Locate the cell with the specified text and output its [X, Y] center coordinate. 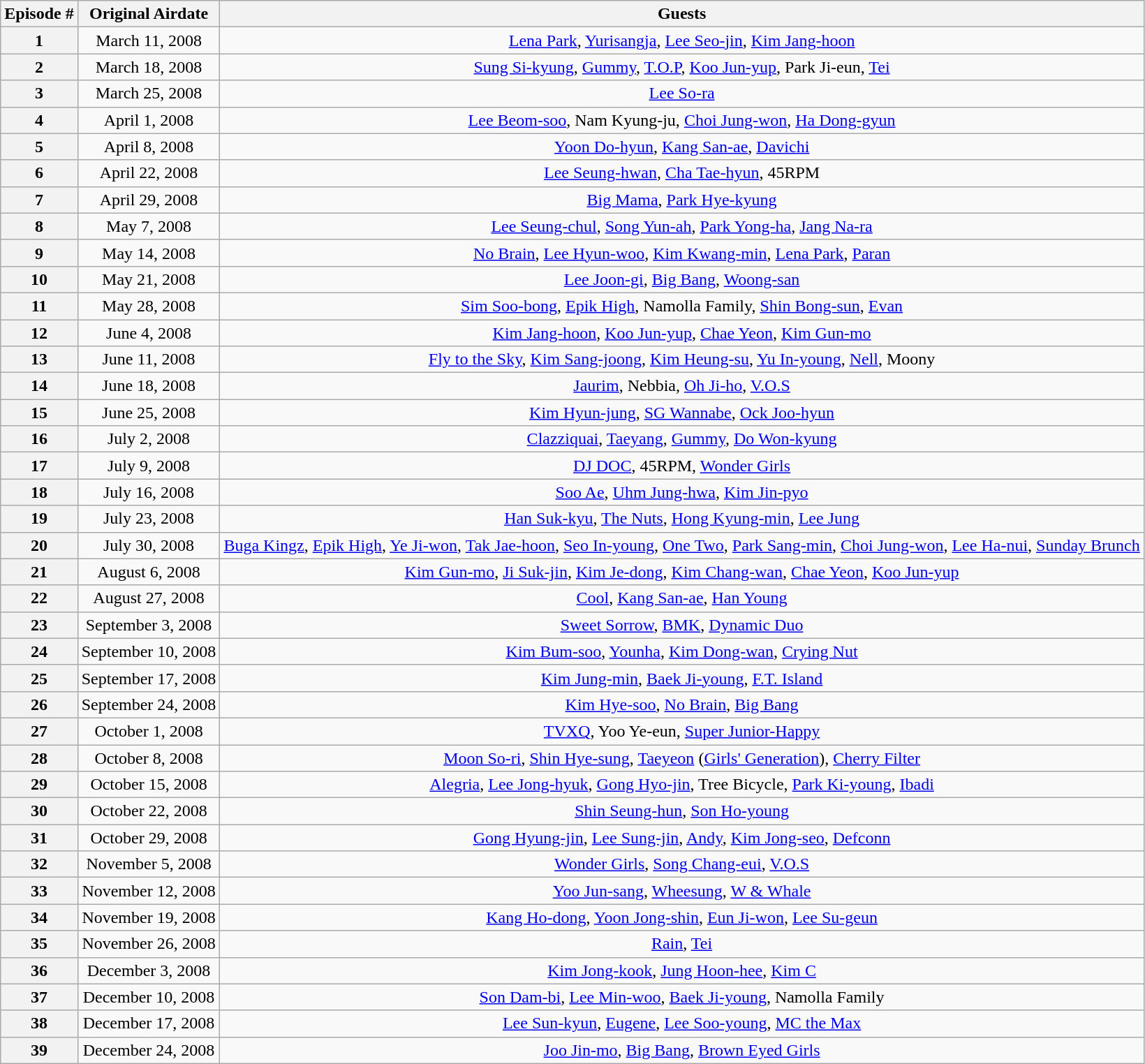
November 26, 2008 [149, 944]
1 [39, 40]
April 22, 2008 [149, 173]
Kim Jung-min, Baek Ji-young, F.T. Island [681, 678]
No Brain, Lee Hyun-woo, Kim Kwang-min, Lena Park, Paran [681, 253]
November 19, 2008 [149, 917]
4 [39, 120]
16 [39, 439]
June 18, 2008 [149, 386]
Kim Hye-soo, No Brain, Big Bang [681, 704]
25 [39, 678]
April 8, 2008 [149, 147]
Guests [681, 14]
Gong Hyung-jin, Lee Sung-jin, Andy, Kim Jong-seo, Defconn [681, 838]
September 24, 2008 [149, 704]
Lee Beom-soo, Nam Kyung-ju, Choi Jung-won, Ha Dong-gyun [681, 120]
Lee Seung-chul, Song Yun-ah, Park Yong-ha, Jang Na-ra [681, 226]
Lena Park, Yurisangja, Lee Seo-jin, Kim Jang-hoon [681, 40]
May 14, 2008 [149, 253]
Fly to the Sky, Kim Sang-joong, Kim Heung-su, Yu In-young, Nell, Moony [681, 360]
November 12, 2008 [149, 891]
8 [39, 226]
October 1, 2008 [149, 731]
July 23, 2008 [149, 519]
15 [39, 413]
13 [39, 360]
Cool, Kang San-ae, Han Young [681, 598]
November 5, 2008 [149, 864]
December 17, 2008 [149, 1024]
DJ DOC, 45RPM, Wonder Girls [681, 466]
March 11, 2008 [149, 40]
26 [39, 704]
24 [39, 651]
Moon So-ri, Shin Hye-sung, Taeyeon (Girls' Generation), Cherry Filter [681, 758]
12 [39, 333]
Big Mama, Park Hye-kyung [681, 200]
37 [39, 997]
December 10, 2008 [149, 997]
Lee Joon-gi, Big Bang, Woong-san [681, 279]
19 [39, 519]
May 7, 2008 [149, 226]
Kang Ho-dong, Yoon Jong-shin, Eun Ji-won, Lee Su-geun [681, 917]
October 8, 2008 [149, 758]
June 11, 2008 [149, 360]
Yoon Do-hyun, Kang San-ae, Davichi [681, 147]
29 [39, 785]
22 [39, 598]
Sung Si-kyung, Gummy, T.O.P, Koo Jun-yup, Park Ji-eun, Tei [681, 67]
September 3, 2008 [149, 625]
9 [39, 253]
18 [39, 492]
Original Airdate [149, 14]
31 [39, 838]
Lee Seung-hwan, Cha Tae-hyun, 45RPM [681, 173]
Clazziquai, Taeyang, Gummy, Do Won-kyung [681, 439]
11 [39, 306]
July 9, 2008 [149, 466]
17 [39, 466]
Jaurim, Nebbia, Oh Ji-ho, V.O.S [681, 386]
5 [39, 147]
Wonder Girls, Song Chang-eui, V.O.S [681, 864]
March 25, 2008 [149, 94]
Soo Ae, Uhm Jung-hwa, Kim Jin-pyo [681, 492]
6 [39, 173]
April 1, 2008 [149, 120]
July 2, 2008 [149, 439]
36 [39, 970]
23 [39, 625]
35 [39, 944]
Kim Gun-mo, Ji Suk-jin, Kim Je-dong, Kim Chang-wan, Chae Yeon, Koo Jun-yup [681, 572]
34 [39, 917]
Joo Jin-mo, Big Bang, Brown Eyed Girls [681, 1050]
2 [39, 67]
39 [39, 1050]
33 [39, 891]
September 10, 2008 [149, 651]
September 17, 2008 [149, 678]
10 [39, 279]
December 24, 2008 [149, 1050]
20 [39, 545]
14 [39, 386]
32 [39, 864]
7 [39, 200]
May 28, 2008 [149, 306]
Han Suk-kyu, The Nuts, Hong Kyung-min, Lee Jung [681, 519]
Sweet Sorrow, BMK, Dynamic Duo [681, 625]
Son Dam-bi, Lee Min-woo, Baek Ji-young, Namolla Family [681, 997]
October 15, 2008 [149, 785]
March 18, 2008 [149, 67]
June 25, 2008 [149, 413]
21 [39, 572]
October 22, 2008 [149, 811]
Kim Jang-hoon, Koo Jun-yup, Chae Yeon, Kim Gun-mo [681, 333]
38 [39, 1024]
Alegria, Lee Jong-hyuk, Gong Hyo-jin, Tree Bicycle, Park Ki-young, Ibadi [681, 785]
Kim Jong-kook, Jung Hoon-hee, Kim C [681, 970]
Lee Sun-kyun, Eugene, Lee Soo-young, MC the Max [681, 1024]
Episode # [39, 14]
3 [39, 94]
June 4, 2008 [149, 333]
August 27, 2008 [149, 598]
Buga Kingz, Epik High, Ye Ji-won, Tak Jae-hoon, Seo In-young, One Two, Park Sang-min, Choi Jung-won, Lee Ha-nui, Sunday Brunch [681, 545]
August 6, 2008 [149, 572]
30 [39, 811]
TVXQ, Yoo Ye-eun, Super Junior-Happy [681, 731]
27 [39, 731]
Kim Bum-soo, Younha, Kim Dong-wan, Crying Nut [681, 651]
Yoo Jun-sang, Wheesung, W & Whale [681, 891]
April 29, 2008 [149, 200]
Kim Hyun-jung, SG Wannabe, Ock Joo-hyun [681, 413]
May 21, 2008 [149, 279]
Rain, Tei [681, 944]
July 16, 2008 [149, 492]
28 [39, 758]
Shin Seung-hun, Son Ho-young [681, 811]
Sim Soo-bong, Epik High, Namolla Family, Shin Bong-sun, Evan [681, 306]
October 29, 2008 [149, 838]
July 30, 2008 [149, 545]
Lee So-ra [681, 94]
December 3, 2008 [149, 970]
